Detect which cell encompasses the target text, then output its (x, y) center coordinate. 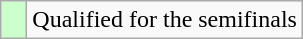
Qualified for the semifinals (165, 20)
